Find where the given text appears and provide that cell's center as [x, y] coordinate. 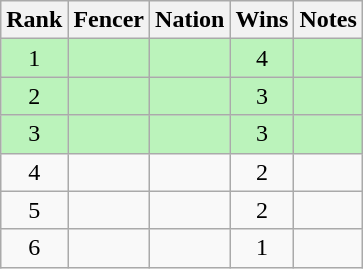
Nation [190, 20]
Fencer [109, 20]
Rank [34, 20]
Notes [328, 20]
Wins [262, 20]
5 [34, 210]
6 [34, 248]
